Output the [X, Y] coordinate of the center of the cell containing the given text.  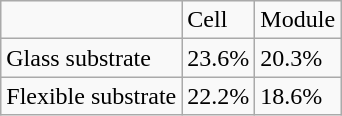
23.6% [218, 58]
18.6% [298, 96]
20.3% [298, 58]
Cell [218, 20]
Glass substrate [92, 58]
Module [298, 20]
Flexible substrate [92, 96]
22.2% [218, 96]
